Locate the cell with the specified text and output its [x, y] center coordinate. 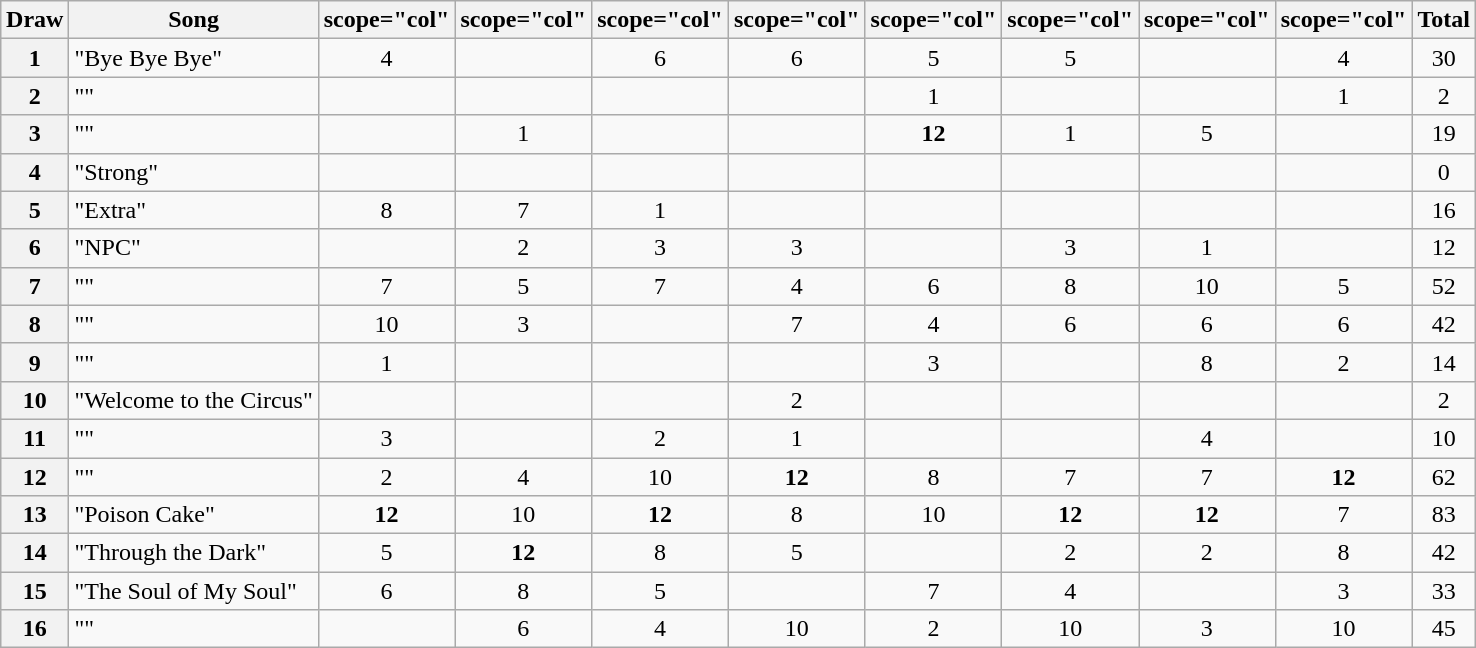
0 [1444, 172]
13 [35, 515]
"Welcome to the Circus" [194, 400]
52 [1444, 286]
83 [1444, 515]
11 [35, 438]
"Through the Dark" [194, 553]
45 [1444, 629]
62 [1444, 477]
"Poison Cake" [194, 515]
"Extra" [194, 210]
"Strong" [194, 172]
19 [1444, 134]
"NPC" [194, 248]
Total [1444, 20]
33 [1444, 591]
"Bye Bye Bye" [194, 58]
15 [35, 591]
Song [194, 20]
"The Soul of My Soul" [194, 591]
30 [1444, 58]
Draw [35, 20]
9 [35, 362]
